Locate the cell with the specified text and output its [X, Y] center coordinate. 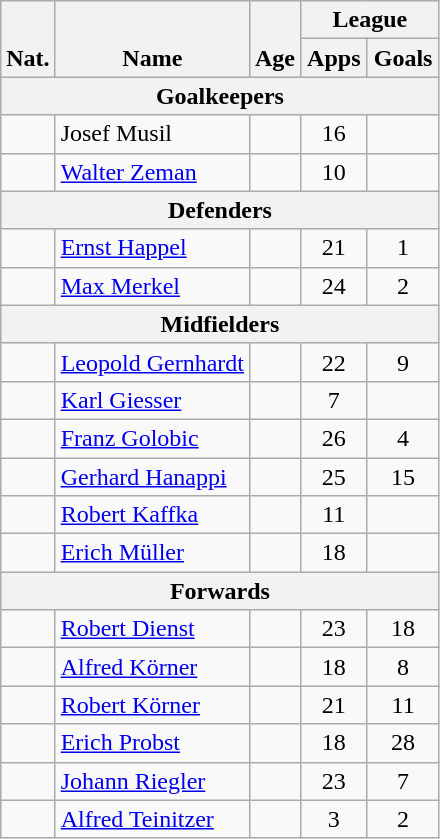
16 [334, 134]
Erich Müller [152, 553]
15 [403, 477]
Walter Zeman [152, 172]
Josef Musil [152, 134]
26 [334, 438]
Franz Golobic [152, 438]
Age [274, 39]
Midfielders [220, 324]
Max Merkel [152, 286]
Karl Giesser [152, 400]
Johann Riegler [152, 781]
9 [403, 362]
Alfred Körner [152, 667]
28 [403, 743]
Robert Körner [152, 705]
Robert Kaffka [152, 515]
1 [403, 248]
Robert Dienst [152, 629]
Goalkeepers [220, 96]
Erich Probst [152, 743]
25 [334, 477]
League [370, 20]
22 [334, 362]
Nat. [28, 39]
Name [152, 39]
4 [403, 438]
Goals [403, 58]
8 [403, 667]
3 [334, 819]
10 [334, 172]
Alfred Teinitzer [152, 819]
Leopold Gernhardt [152, 362]
24 [334, 286]
Gerhard Hanappi [152, 477]
Defenders [220, 210]
Ernst Happel [152, 248]
Apps [334, 58]
Forwards [220, 591]
